Search for the cell housing the specified text and yield its (X, Y) center coordinate. 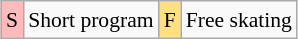
F (170, 20)
Free skating (239, 20)
Short program (90, 20)
S (12, 20)
